Capture the cell that displays the provided text and extract its [x, y] central coordinate. 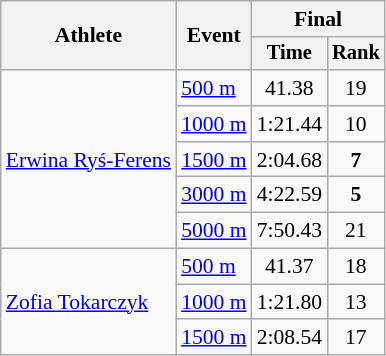
5000 m [214, 231]
Time [290, 54]
19 [356, 88]
1:21.80 [290, 302]
18 [356, 267]
3000 m [214, 195]
21 [356, 231]
Final [318, 19]
10 [356, 124]
1:21.44 [290, 124]
41.37 [290, 267]
13 [356, 302]
7 [356, 160]
7:50.43 [290, 231]
4:22.59 [290, 195]
2:04.68 [290, 160]
2:08.54 [290, 338]
Event [214, 36]
Zofia Tokarczyk [88, 302]
Erwina Ryś-Ferens [88, 159]
17 [356, 338]
Rank [356, 54]
Athlete [88, 36]
5 [356, 195]
41.38 [290, 88]
